Scan for the cell matching the given text and deliver its (x, y) coordinate at center. 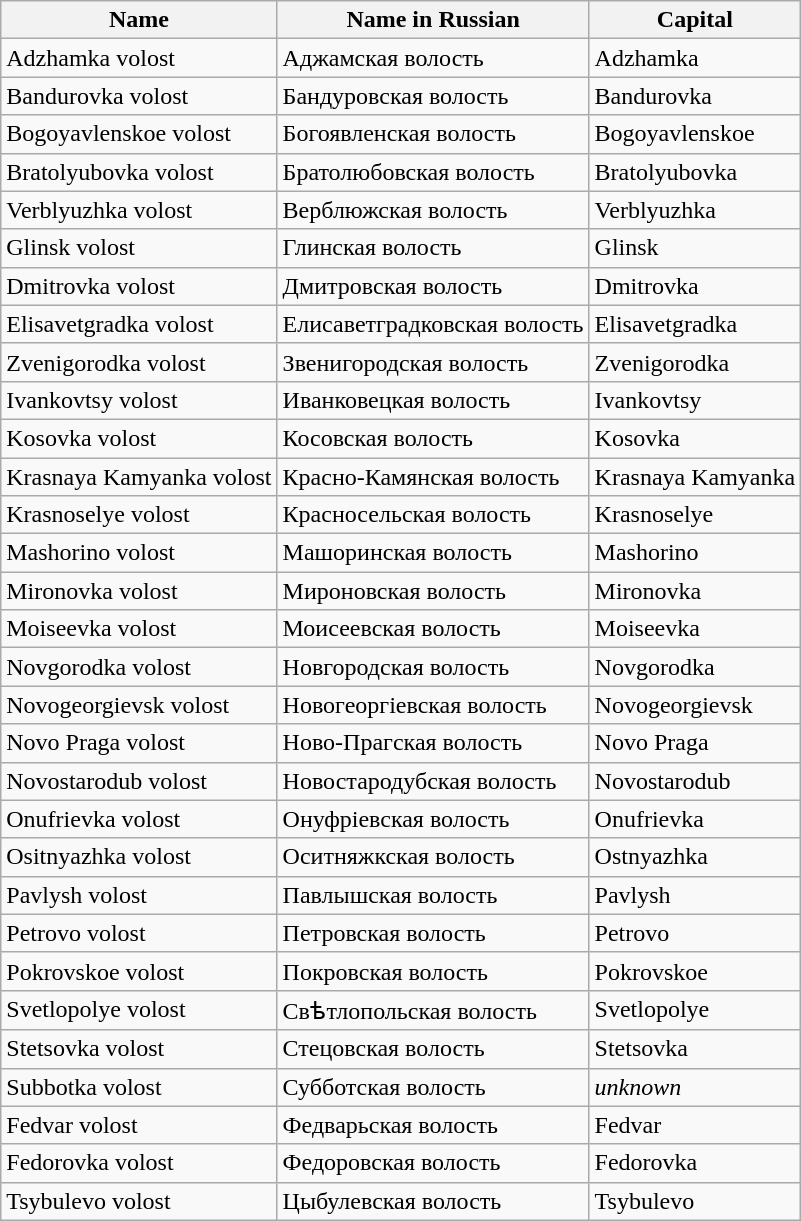
Stetsovka volost (139, 1049)
Capital (695, 20)
Bratolyubovka (695, 172)
Fedorovka (695, 1163)
Krasnaya Kamyanka volost (139, 477)
Ivankovtsy volost (139, 400)
Федварьская волость (433, 1125)
Верблюжская волость (433, 210)
Kosovka volost (139, 438)
Дмитровская волость (433, 286)
Бандуровская волость (433, 96)
Mashorino (695, 553)
Стецовская волость (433, 1049)
Onufrievka (695, 819)
Bratolyubovka volost (139, 172)
Glinsk (695, 248)
Subbotka volost (139, 1087)
Moiseevka volost (139, 629)
Name (139, 20)
Krasnoselye volost (139, 515)
Оситняжкская волость (433, 857)
Аджамская волость (433, 58)
Pavlysh (695, 895)
Tsybulevo volost (139, 1201)
Kosovka (695, 438)
Stetsovka (695, 1049)
Novo Praga (695, 743)
Dmitrovka volost (139, 286)
Tsybulevo (695, 1201)
Мироновская волость (433, 591)
Глинская волость (433, 248)
Zvenigorodka (695, 362)
Mashorino volost (139, 553)
Новогеоргіевская волость (433, 705)
Петровская волость (433, 933)
Glinsk volost (139, 248)
Elisavetgradka (695, 324)
Svetlopolye volost (139, 1010)
Verblyuzhka (695, 210)
Елисаветградковская волость (433, 324)
Bandurovka volost (139, 96)
Bogoyavlenskoe volost (139, 134)
Novogeorgievsk volost (139, 705)
Svetlopolye (695, 1010)
Novogeorgievsk (695, 705)
Novo Praga volost (139, 743)
Братолюбовская волость (433, 172)
Pavlysh volost (139, 895)
Zvenigorodka volost (139, 362)
Moiseevka (695, 629)
Onufrievka volost (139, 819)
Bogoyavlenskoe (695, 134)
Покровская волость (433, 971)
Ново-Прагская волость (433, 743)
Моисеевская волость (433, 629)
Bandurovka (695, 96)
Novgorodka volost (139, 667)
Ivankovtsy (695, 400)
Novgorodka (695, 667)
Красносельская волость (433, 515)
Krasnoselye (695, 515)
Elisavetgradka volost (139, 324)
Name in Russian (433, 20)
Новгородская волость (433, 667)
Иванковецкая волость (433, 400)
Verblyuzhka volost (139, 210)
unknown (695, 1087)
Красно-Камянская волость (433, 477)
Косовская волость (433, 438)
Mironovka (695, 591)
Mironovka volost (139, 591)
Fedvar volost (139, 1125)
Субботская волость (433, 1087)
Звенигородская волость (433, 362)
Новостародубская волость (433, 781)
Pokrovskoe volost (139, 971)
Свѣтлопольская волость (433, 1010)
Novostarodub (695, 781)
Petrovo volost (139, 933)
Pokrovskoe (695, 971)
Adzhamka volost (139, 58)
Федоровская волость (433, 1163)
Машоринская волость (433, 553)
Krasnaya Kamyanka (695, 477)
Dmitrovka (695, 286)
Adzhamka (695, 58)
Fedvar (695, 1125)
Petrovo (695, 933)
Онуфріевская волость (433, 819)
Ositnyazhka volost (139, 857)
Fedorovka volost (139, 1163)
Novostarodub volost (139, 781)
Богоявленская волость (433, 134)
Павлышская волость (433, 895)
Цыбулевская волость (433, 1201)
Ostnyazhka (695, 857)
